Search for the cell housing the specified text and yield its (x, y) center coordinate. 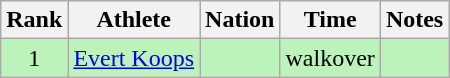
Time (330, 20)
walkover (330, 58)
Athlete (134, 20)
Nation (240, 20)
Evert Koops (134, 58)
1 (34, 58)
Notes (414, 20)
Rank (34, 20)
